Locate the cell with the specified text and output its (X, Y) center coordinate. 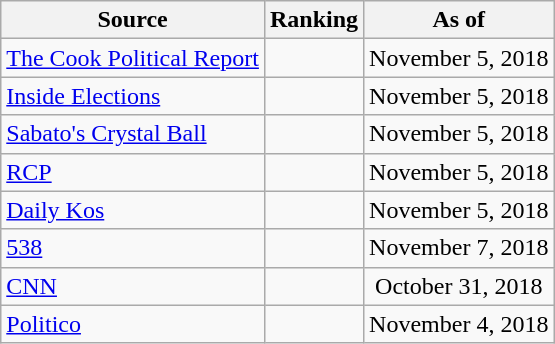
Source (133, 20)
The Cook Political Report (133, 58)
As of (459, 20)
Sabato's Crystal Ball (133, 134)
November 4, 2018 (459, 324)
Ranking (314, 20)
Daily Kos (133, 210)
CNN (133, 286)
Inside Elections (133, 96)
November 7, 2018 (459, 248)
538 (133, 248)
RCP (133, 172)
Politico (133, 324)
October 31, 2018 (459, 286)
